Find where the given text appears and provide that cell's center as [x, y] coordinate. 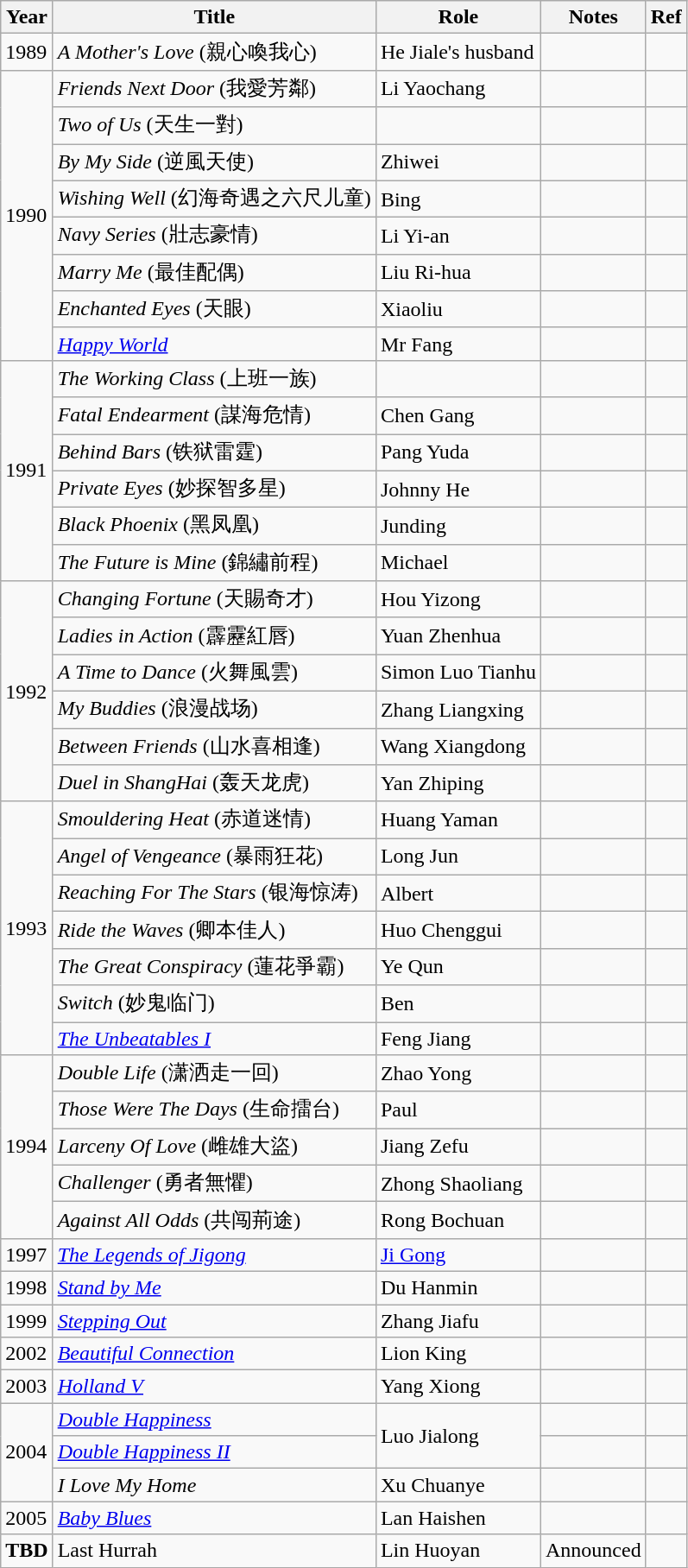
Feng Jiang [458, 1039]
Double Happiness II [214, 1452]
Simon Luo Tianhu [458, 673]
Switch (妙鬼临门) [214, 1003]
My Buddies (浪漫战场) [214, 710]
Year [27, 17]
Title [214, 17]
The Unbeatables I [214, 1039]
Zhang Jiafu [458, 1320]
Baby Blues [214, 1518]
2003 [27, 1387]
Beautiful Connection [214, 1354]
Two of Us (天生一對) [214, 126]
Michael [458, 563]
1998 [27, 1287]
Behind Bars (铁狱雷霆) [214, 452]
Ladies in Action (霹靂紅唇) [214, 635]
Albert [458, 893]
The Future is Mine (錦繡前程) [214, 563]
Johnny He [458, 489]
Luo Jialong [458, 1436]
Navy Series (壯志豪情) [214, 237]
Fatal Endearment (謀海危情) [214, 416]
Larceny Of Love (雌雄大盜) [214, 1147]
Yan Zhiping [458, 784]
Li Yi-an [458, 237]
Changing Fortune (天賜奇才) [214, 599]
1989 [27, 52]
Stepping Out [214, 1320]
Zhong Shaoliang [458, 1183]
Role [458, 17]
Ye Qun [458, 967]
Ref [666, 17]
Enchanted Eyes (天眼) [214, 309]
Duel in ShangHai (轰天龙虎) [214, 784]
Liu Ri-hua [458, 273]
The Working Class (上班一族) [214, 378]
Mr Fang [458, 344]
Jiang Zefu [458, 1147]
Yang Xiong [458, 1387]
Happy World [214, 344]
1992 [27, 691]
1999 [27, 1320]
Black Phoenix (黑凤凰) [214, 527]
Wishing Well (幻海奇遇之六尺儿童) [214, 199]
Ji Gong [458, 1255]
The Legends of Jigong [214, 1255]
Huo Chenggui [458, 931]
1994 [27, 1147]
Between Friends (山水喜相逢) [214, 746]
Reaching For The Stars (银海惊涛) [214, 893]
Lion King [458, 1354]
Pang Yuda [458, 452]
Xu Chuanye [458, 1485]
Xiaoliu [458, 309]
I Love My Home [214, 1485]
Zhiwei [458, 162]
Friends Next Door (我愛芳鄰) [214, 88]
1991 [27, 470]
Huang Yaman [458, 820]
Lin Huoyan [458, 1551]
2005 [27, 1518]
2002 [27, 1354]
Notes [593, 17]
Those Were The Days (生命擂台) [214, 1110]
Against All Odds (共闯荊途) [214, 1221]
Hou Yizong [458, 599]
1997 [27, 1255]
The Great Conspiracy (蓮花爭霸) [214, 967]
Zhang Liangxing [458, 710]
A Time to Dance (火舞風雲) [214, 673]
Smouldering Heat (赤道迷情) [214, 820]
Holland V [214, 1387]
Du Hanmin [458, 1287]
Bing [458, 199]
Challenger (勇者無懼) [214, 1183]
Junding [458, 527]
1993 [27, 927]
By My Side (逆風天使) [214, 162]
Chen Gang [458, 416]
Yuan Zhenhua [458, 635]
He Jiale's husband [458, 52]
Private Eyes (妙探智多星) [214, 489]
Announced [593, 1551]
Marry Me (最佳配偶) [214, 273]
Angel of Vengeance (暴雨狂花) [214, 857]
Double Life (潇洒走一回) [214, 1074]
Rong Bochuan [458, 1221]
1990 [27, 215]
Last Hurrah [214, 1551]
TBD [27, 1551]
Lan Haishen [458, 1518]
Li Yaochang [458, 88]
Long Jun [458, 857]
Stand by Me [214, 1287]
A Mother's Love (親心喚我心) [214, 52]
Double Happiness [214, 1419]
Wang Xiangdong [458, 746]
2004 [27, 1452]
Ride the Waves (卿本佳人) [214, 931]
Ben [458, 1003]
Paul [458, 1110]
Zhao Yong [458, 1074]
